Extract the (X, Y) coordinate from the center of the cell holding the provided text.  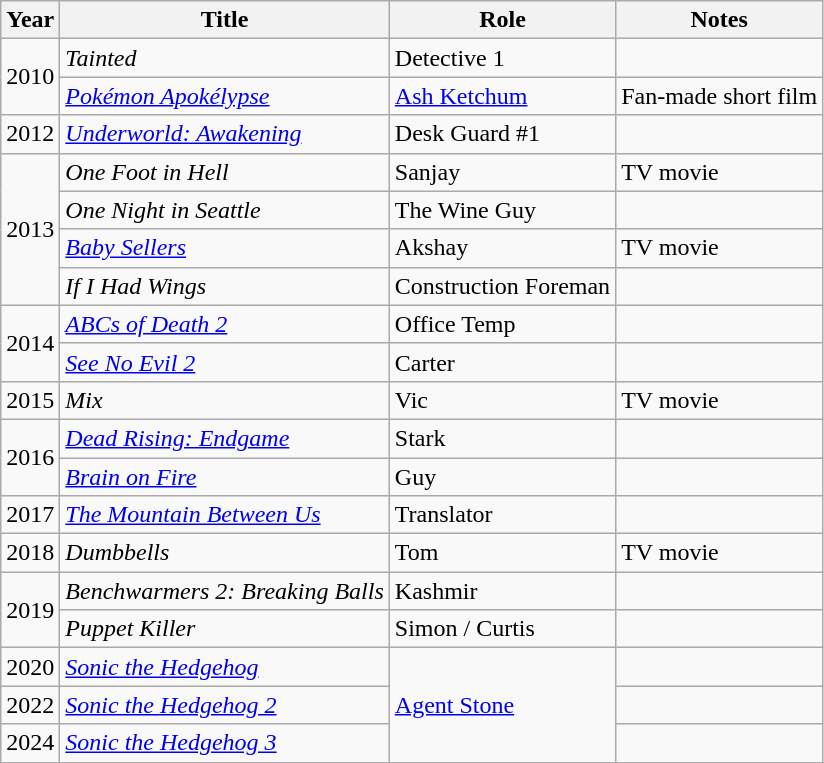
If I Had Wings (224, 286)
Tainted (224, 58)
Year (30, 20)
Construction Foreman (502, 286)
One Foot in Hell (224, 172)
2013 (30, 229)
Guy (502, 477)
2024 (30, 743)
Sonic the Hedgehog 2 (224, 705)
Pokémon Apokélypse (224, 96)
ABCs of Death 2 (224, 324)
Notes (720, 20)
Mix (224, 400)
Kashmir (502, 591)
One Night in Seattle (224, 210)
2020 (30, 667)
Sonic the Hedgehog (224, 667)
Vic (502, 400)
Role (502, 20)
Dead Rising: Endgame (224, 438)
Simon / Curtis (502, 629)
Desk Guard #1 (502, 134)
2016 (30, 457)
2014 (30, 343)
Benchwarmers 2: Breaking Balls (224, 591)
See No Evil 2 (224, 362)
2015 (30, 400)
Sanjay (502, 172)
Translator (502, 515)
Baby Sellers (224, 248)
Puppet Killer (224, 629)
Sonic the Hedgehog 3 (224, 743)
Ash Ketchum (502, 96)
2019 (30, 610)
2022 (30, 705)
2012 (30, 134)
Dumbbells (224, 553)
Stark (502, 438)
Agent Stone (502, 705)
Underworld: Awakening (224, 134)
Office Temp (502, 324)
Detective 1 (502, 58)
The Mountain Between Us (224, 515)
Akshay (502, 248)
2010 (30, 77)
2017 (30, 515)
Title (224, 20)
Fan-made short film (720, 96)
Brain on Fire (224, 477)
Carter (502, 362)
The Wine Guy (502, 210)
Tom (502, 553)
2018 (30, 553)
